Detect which cell encompasses the target text, then output its [x, y] center coordinate. 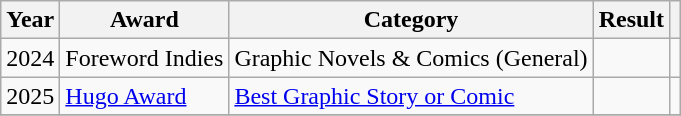
Category [411, 20]
Hugo Award [144, 96]
Award [144, 20]
Best Graphic Story or Comic [411, 96]
2025 [30, 96]
Graphic Novels & Comics (General) [411, 58]
Foreword Indies [144, 58]
Result [631, 20]
2024 [30, 58]
Year [30, 20]
